Pinpoint the cell where the given text exists, returning its (X, Y) midpoint coordinate. 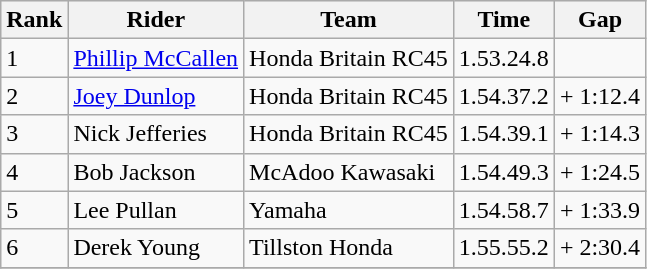
1.54.49.3 (504, 172)
+ 1:12.4 (600, 96)
6 (34, 248)
Nick Jefferies (156, 134)
+ 1:33.9 (600, 210)
1 (34, 58)
Rider (156, 20)
Time (504, 20)
Yamaha (349, 210)
Tillston Honda (349, 248)
Phillip McCallen (156, 58)
3 (34, 134)
1.54.39.1 (504, 134)
Bob Jackson (156, 172)
5 (34, 210)
McAdoo Kawasaki (349, 172)
2 (34, 96)
1.54.58.7 (504, 210)
Rank (34, 20)
Gap (600, 20)
1.55.55.2 (504, 248)
1.53.24.8 (504, 58)
4 (34, 172)
1.54.37.2 (504, 96)
Joey Dunlop (156, 96)
+ 1:24.5 (600, 172)
Lee Pullan (156, 210)
Derek Young (156, 248)
+ 1:14.3 (600, 134)
+ 2:30.4 (600, 248)
Team (349, 20)
